Pinpoint the cell where the given text exists, returning its (x, y) midpoint coordinate. 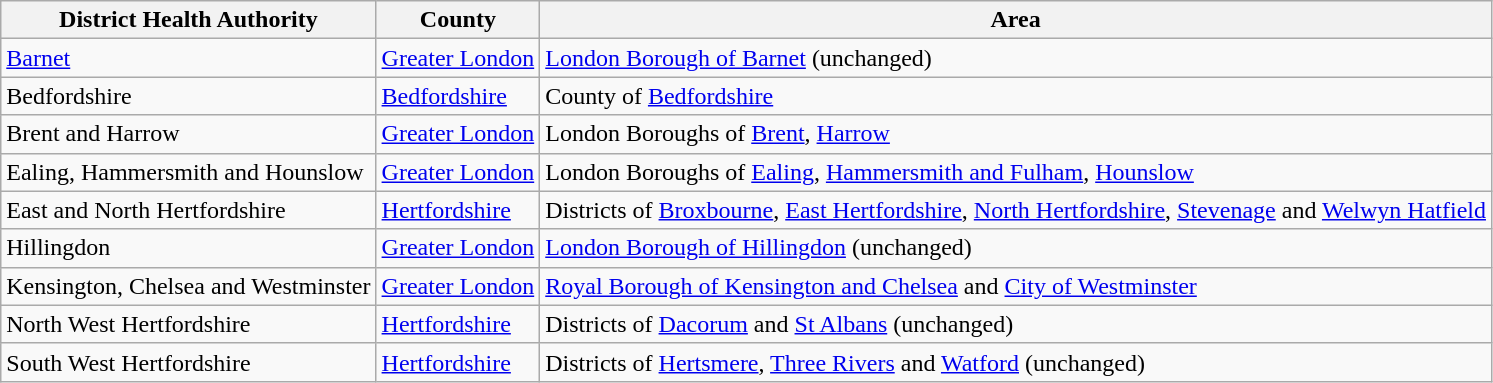
Districts of Dacorum and St Albans (unchanged) (1016, 324)
London Borough of Hillingdon (unchanged) (1016, 248)
London Boroughs of Brent, Harrow (1016, 134)
Barnet (188, 58)
County (458, 20)
North West Hertfordshire (188, 324)
East and North Hertfordshire (188, 210)
District Health Authority (188, 20)
South West Hertfordshire (188, 362)
Ealing, Hammersmith and Hounslow (188, 172)
Area (1016, 20)
London Borough of Barnet (unchanged) (1016, 58)
Districts of Hertsmere, Three Rivers and Watford (unchanged) (1016, 362)
Brent and Harrow (188, 134)
County of Bedfordshire (1016, 96)
Royal Borough of Kensington and Chelsea and City of Westminster (1016, 286)
Kensington, Chelsea and Westminster (188, 286)
London Boroughs of Ealing, Hammersmith and Fulham, Hounslow (1016, 172)
Districts of Broxbourne, East Hertfordshire, North Hertfordshire, Stevenage and Welwyn Hatfield (1016, 210)
Hillingdon (188, 248)
